Extract the [x, y] coordinate from the center of the cell holding the provided text.  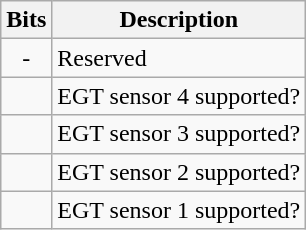
EGT sensor 4 supported? [179, 96]
EGT sensor 2 supported? [179, 172]
- [26, 58]
Bits [26, 20]
Reserved [179, 58]
Description [179, 20]
EGT sensor 1 supported? [179, 210]
EGT sensor 3 supported? [179, 134]
